Return (x, y) of the center of cell containing provided text 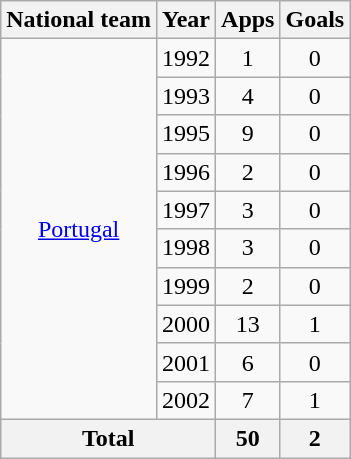
2001 (186, 362)
13 (248, 324)
9 (248, 134)
Portugal (79, 230)
1997 (186, 210)
50 (248, 438)
4 (248, 96)
2002 (186, 400)
Goals (315, 20)
1993 (186, 96)
Total (108, 438)
1999 (186, 286)
2000 (186, 324)
National team (79, 20)
6 (248, 362)
1995 (186, 134)
1996 (186, 172)
1992 (186, 58)
7 (248, 400)
Apps (248, 20)
Year (186, 20)
1998 (186, 248)
